Identify which cell holds the provided text, then report its (x, y) central coordinate. 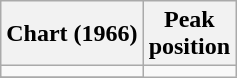
Peakposition (189, 34)
Chart (1966) (72, 34)
